Provide the [X, Y] coordinate of the cell's center where the given text is located.  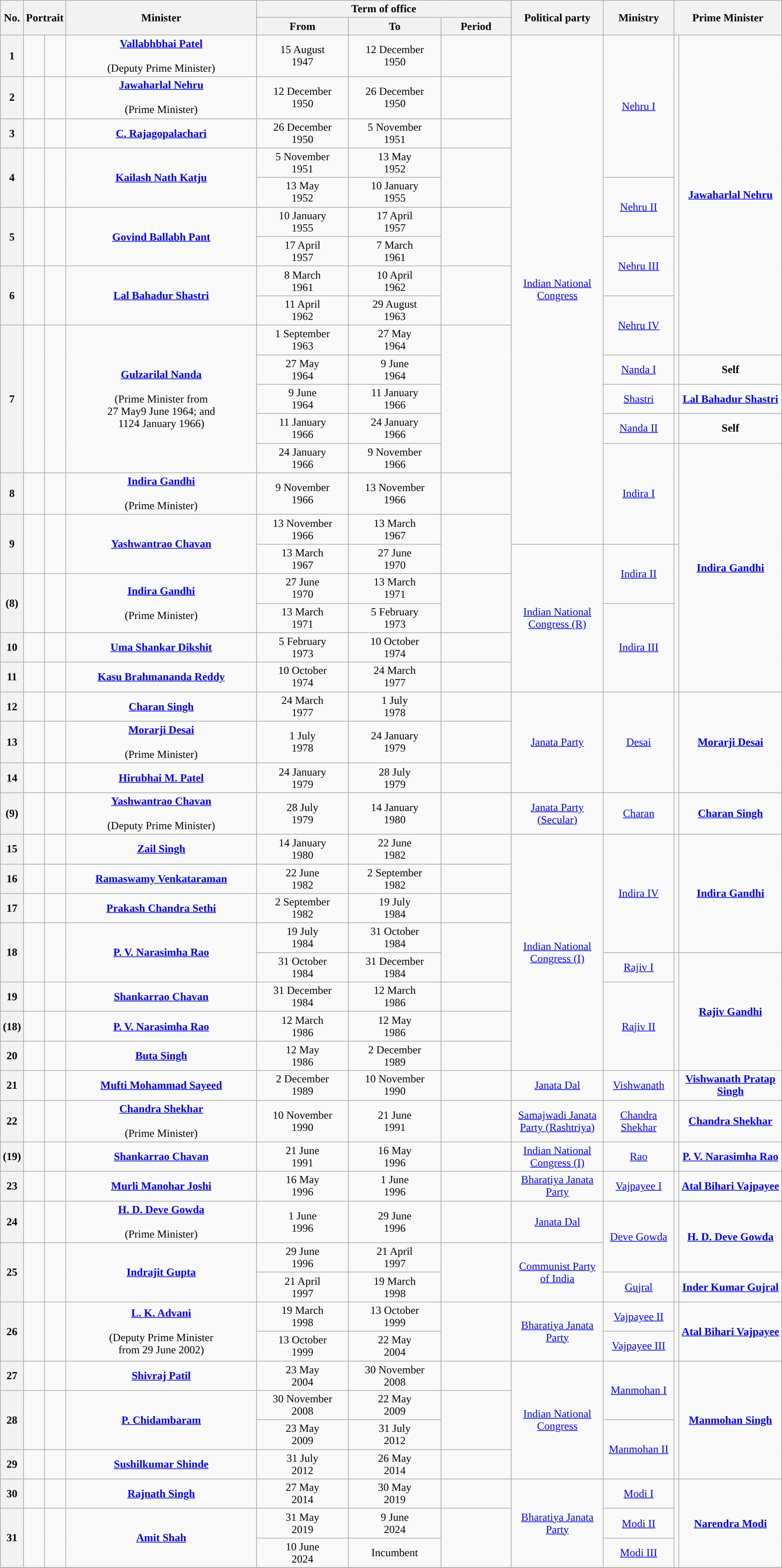
Indira III [638, 647]
9 June2024 [395, 1523]
31 [12, 1538]
24 [12, 1222]
28 [12, 1420]
Uma Shankar Dikshit [161, 647]
27 [12, 1375]
Rajnath Singh [161, 1494]
1 [12, 56]
Rajiv I [638, 968]
25 [12, 1272]
11 April1962 [302, 310]
4 [12, 177]
Prime Minister [728, 18]
(18) [12, 1027]
31 May2019 [302, 1523]
(9) [12, 813]
P. Chidambaram [161, 1420]
29 [12, 1464]
Jawaharlal Nehru(Prime Minister) [161, 98]
Prakash Chandra Sethi [161, 909]
Chandra Shekhar(Prime Minister) [161, 1121]
Vishwanath Pratap Singh [730, 1086]
17 [12, 909]
Period [476, 26]
Vajpayee III [638, 1346]
10 June2024 [302, 1553]
22 [12, 1121]
Janata Party (Secular) [558, 813]
Inder Kumar Gujral [730, 1287]
Shivraj Patil [161, 1375]
Indira IV [638, 893]
No. [12, 18]
13 [12, 742]
Vajpayee I [638, 1186]
14 [12, 778]
22 May2004 [395, 1346]
Gujral [638, 1287]
(8) [12, 603]
21 [12, 1086]
Vishwanath [638, 1086]
Shastri [638, 399]
Sushilkumar Shinde [161, 1464]
Portrait [45, 18]
Buta Singh [161, 1056]
Modi II [638, 1523]
Manmohan Singh [730, 1420]
Mufti Mohammad Sayeed [161, 1086]
26 [12, 1331]
Minister [161, 18]
18 [12, 953]
Rajiv II [638, 1027]
H. D. Deve Gowda(Prime Minister) [161, 1222]
23 May2004 [302, 1375]
Indira I [638, 494]
15 August1947 [302, 56]
11 [12, 677]
Nehru IV [638, 325]
To [395, 26]
Kailash Nath Katju [161, 177]
Jawaharlal Nehru [730, 195]
Desai [638, 742]
Gulzarilal Nanda(Prime Minister from27 May9 June 1964; and1124 January 1966) [161, 398]
8 March 1961 [302, 280]
Yashwantrao Chavan [161, 544]
Govind Ballabh Pant [161, 236]
9 [12, 544]
2 [12, 98]
L. K. Advani(Deputy Prime Ministerfrom 29 June 2002) [161, 1331]
Morarji Desai(Prime Minister) [161, 742]
22 May2009 [395, 1405]
7 March1961 [395, 251]
Morarji Desai [730, 742]
Rao [638, 1156]
Narendra Modi [730, 1523]
Manmohan I [638, 1390]
Zail Singh [161, 849]
Charan [638, 813]
Ramaswamy Venkataraman [161, 879]
Kasu Brahmananda Reddy [161, 677]
Nanda II [638, 428]
Incumbent [395, 1553]
Indrajit Gupta [161, 1272]
Manmohan II [638, 1450]
Deve Gowda [638, 1236]
Nehru II [638, 207]
Ministry [638, 18]
From [302, 26]
23 May2009 [302, 1435]
10 [12, 647]
27 May2014 [302, 1494]
16 [12, 879]
Modi I [638, 1494]
Political party [558, 18]
23 [12, 1186]
7 [12, 398]
19 [12, 997]
29 August1963 [395, 310]
Rajiv Gandhi [730, 1012]
Indian National Congress (R) [558, 618]
3 [12, 133]
30 May2019 [395, 1494]
Samajwadi Janata Party (Rashtriya) [558, 1121]
10 April1962 [395, 280]
Indira II [638, 574]
(19) [12, 1156]
1 September1963 [302, 339]
Hirubhai M. Patel [161, 778]
8 [12, 494]
6 [12, 295]
Vajpayee II [638, 1316]
15 [12, 849]
12 [12, 706]
26 May2014 [395, 1464]
Communist Party of India [558, 1272]
Nanda I [638, 369]
5 [12, 236]
Janata Party [558, 742]
C. Rajagopalachari [161, 133]
Term of office [384, 9]
Amit Shah [161, 1538]
Murli Manohar Joshi [161, 1186]
Nehru I [638, 106]
Nehru III [638, 266]
20 [12, 1056]
30 [12, 1494]
Modi III [638, 1553]
Yashwantrao Chavan(Deputy Prime Minister) [161, 813]
H. D. Deve Gowda [730, 1236]
Vallabhbhai Patel(Deputy Prime Minister) [161, 56]
